For the text-containing cell, return its midpoint in (x, y) coordinate format. 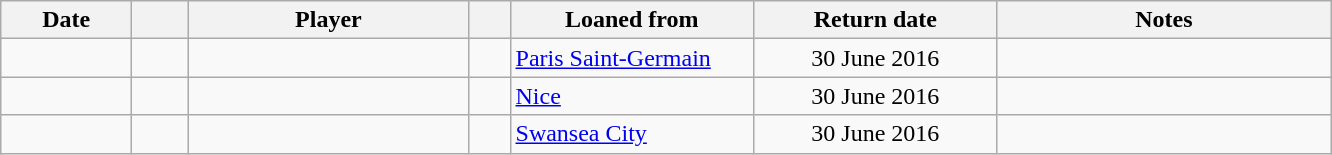
Loaned from (632, 20)
Notes (1164, 20)
Date (66, 20)
Return date (876, 20)
Player (328, 20)
Paris Saint-Germain (632, 58)
Swansea City (632, 134)
Nice (632, 96)
